Provide the [x, y] coordinate of the cell's center where the given text is located.  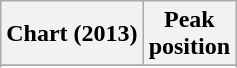
Chart (2013) [72, 34]
Peak position [189, 34]
